Extract the [x, y] coordinate from the center of the cell holding the provided text.  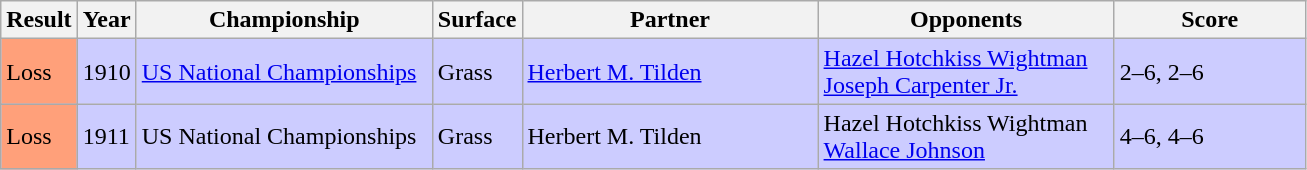
1911 [106, 136]
Hazel Hotchkiss Wightman Wallace Johnson [966, 136]
Hazel Hotchkiss Wightman Joseph Carpenter Jr. [966, 72]
Championship [284, 20]
Partner [670, 20]
Surface [477, 20]
Result [39, 20]
4–6, 4–6 [1210, 136]
Score [1210, 20]
Opponents [966, 20]
1910 [106, 72]
2–6, 2–6 [1210, 72]
Year [106, 20]
